Find where the given text appears and provide that cell's center as (X, Y) coordinate. 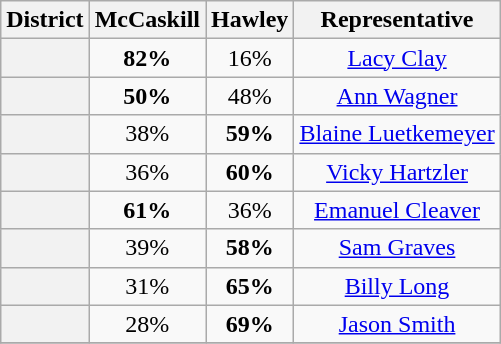
McCaskill (147, 20)
Jason Smith (397, 324)
16% (250, 58)
31% (147, 286)
Blaine Luetkemeyer (397, 134)
58% (250, 248)
Emanuel Cleaver (397, 210)
59% (250, 134)
Hawley (250, 20)
69% (250, 324)
Ann Wagner (397, 96)
Representative (397, 20)
48% (250, 96)
Lacy Clay (397, 58)
Billy Long (397, 286)
60% (250, 172)
28% (147, 324)
61% (147, 210)
District (45, 20)
82% (147, 58)
65% (250, 286)
Vicky Hartzler (397, 172)
39% (147, 248)
50% (147, 96)
38% (147, 134)
Sam Graves (397, 248)
